Find where the given text appears and provide that cell's center as [x, y] coordinate. 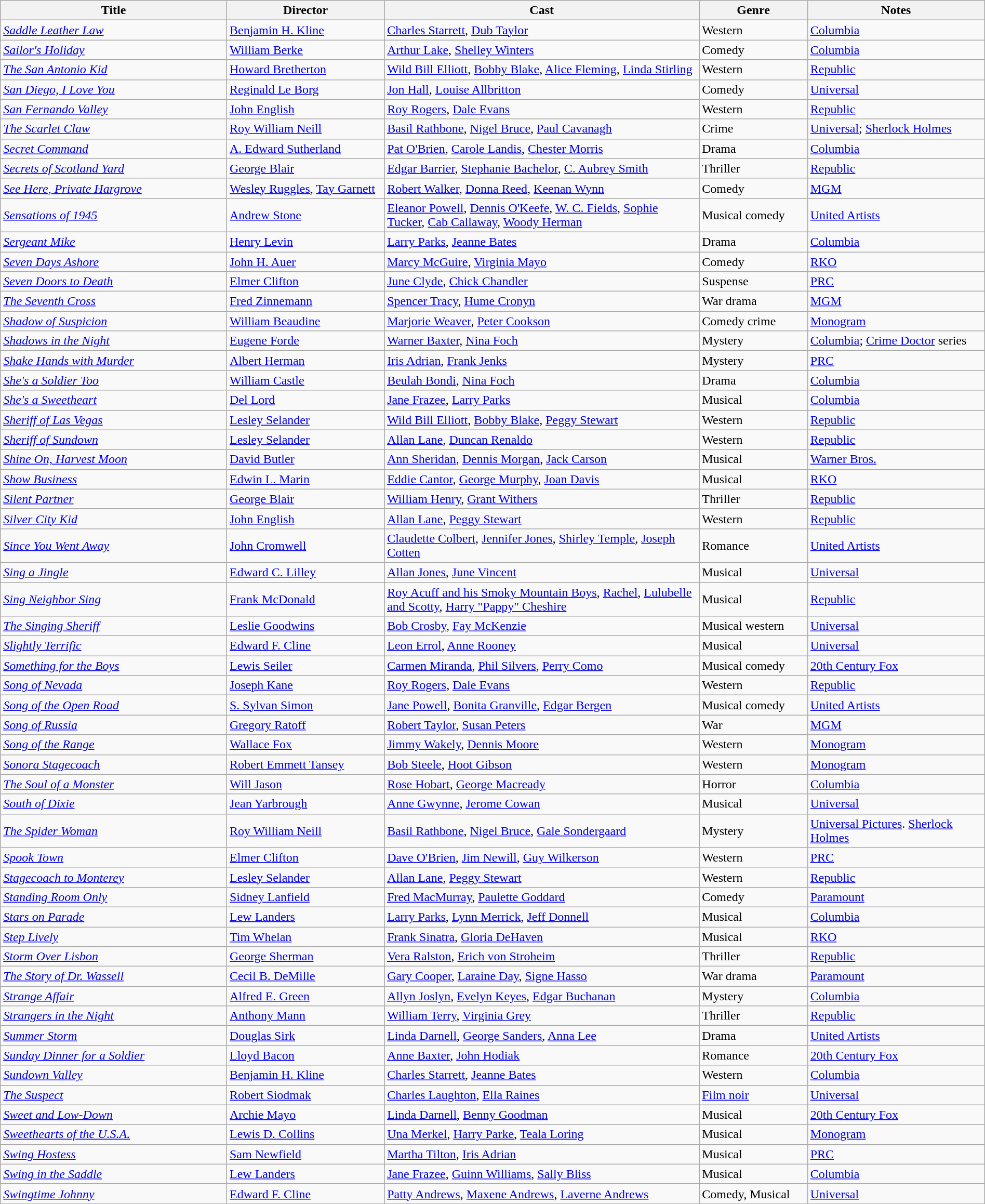
Jane Frazee, Guinn Williams, Sally Bliss [542, 1174]
Spencer Tracy, Hume Cronyn [542, 301]
The Spider Woman [114, 830]
Cast [542, 10]
Jimmy Wakely, Dennis Moore [542, 745]
Lloyd Bacon [305, 1055]
Edgar Barrier, Stephanie Bachelor, C. Aubrey Smith [542, 168]
Eddie Cantor, George Murphy, Joan Davis [542, 479]
Suspense [753, 282]
Jane Powell, Bonita Granville, Edgar Bergen [542, 705]
Anne Baxter, John Hodiak [542, 1055]
Universal Pictures. Sherlock Holmes [896, 830]
Frank Sinatra, Gloria DeHaven [542, 937]
John H. Auer [305, 261]
Iris Adrian, Frank Jenks [542, 361]
Storm Over Lisbon [114, 957]
The Singing Sheriff [114, 626]
Edward C. Lilley [305, 572]
Shadow of Suspicion [114, 321]
Strangers in the Night [114, 1016]
Eugene Forde [305, 341]
Fred Zinnemann [305, 301]
Shine On, Harvest Moon [114, 459]
Douglas Sirk [305, 1036]
Marjorie Weaver, Peter Cookson [542, 321]
Charles Starrett, Jeanne Bates [542, 1075]
Notes [896, 10]
Robert Siodmak [305, 1095]
S. Sylvan Simon [305, 705]
Shadows in the Night [114, 341]
William Berke [305, 50]
Secrets of Scotland Yard [114, 168]
Sonora Stagecoach [114, 764]
Claudette Colbert, Jennifer Jones, Shirley Temple, Joseph Cotten [542, 546]
Wallace Fox [305, 745]
The Seventh Cross [114, 301]
Patty Andrews, Maxene Andrews, Laverne Andrews [542, 1194]
William Terry, Virginia Grey [542, 1016]
Wild Bill Elliott, Bobby Blake, Peggy Stewart [542, 420]
Title [114, 10]
Marcy McGuire, Virginia Mayo [542, 261]
The San Antonio Kid [114, 70]
Horror [753, 784]
Robert Walker, Donna Reed, Keenan Wynn [542, 188]
Sundown Valley [114, 1075]
Anne Gwynne, Jerome Cowan [542, 804]
Will Jason [305, 784]
Comedy crime [753, 321]
Bob Steele, Hoot Gibson [542, 764]
George Sherman [305, 957]
The Soul of a Monster [114, 784]
Crime [753, 129]
Song of the Open Road [114, 705]
The Story of Dr. Wassell [114, 976]
Wild Bill Elliott, Bobby Blake, Alice Fleming, Linda Stirling [542, 70]
Del Lord [305, 400]
She's a Sweetheart [114, 400]
Film noir [753, 1095]
Something for the Boys [114, 666]
Shake Hands with Murder [114, 361]
Robert Emmett Tansey [305, 764]
Frank McDonald [305, 599]
Silver City Kid [114, 519]
Reginald Le Borg [305, 89]
Una Merkel, Harry Parke, Teala Loring [542, 1134]
Carmen Miranda, Phil Silvers, Perry Como [542, 666]
Saddle Leather Law [114, 30]
Rose Hobart, George Macready [542, 784]
Jon Hall, Louise Allbritton [542, 89]
Larry Parks, Lynn Merrick, Jeff Donnell [542, 917]
Gary Cooper, Laraine Day, Signe Hasso [542, 976]
Archie Mayo [305, 1115]
Summer Storm [114, 1036]
Step Lively [114, 937]
Comedy, Musical [753, 1194]
Stars on Parade [114, 917]
William Beaudine [305, 321]
Leslie Goodwins [305, 626]
Tim Whelan [305, 937]
Allyn Joslyn, Evelyn Keyes, Edgar Buchanan [542, 996]
She's a Soldier Too [114, 380]
Vera Ralston, Erich von Stroheim [542, 957]
Secret Command [114, 149]
The Scarlet Claw [114, 129]
Universal; Sherlock Holmes [896, 129]
Charles Starrett, Dub Taylor [542, 30]
Strange Affair [114, 996]
Spook Town [114, 857]
Allan Lane, Duncan Renaldo [542, 440]
Wesley Ruggles, Tay Garnett [305, 188]
Swing in the Saddle [114, 1174]
Lewis Seiler [305, 666]
Warner Bros. [896, 459]
Swingtime Johnny [114, 1194]
Cecil B. DeMille [305, 976]
Anthony Mann [305, 1016]
Joseph Kane [305, 685]
Dave O'Brien, Jim Newill, Guy Wilkerson [542, 857]
Sheriff of Las Vegas [114, 420]
Silent Partner [114, 499]
Beulah Bondi, Nina Foch [542, 380]
San Fernando Valley [114, 109]
Eleanor Powell, Dennis O'Keefe, W. C. Fields, Sophie Tucker, Cab Callaway, Woody Herman [542, 215]
Sidney Lanfield [305, 897]
Sailor's Holiday [114, 50]
Linda Darnell, Benny Goodman [542, 1115]
South of Dixie [114, 804]
Larry Parks, Jeanne Bates [542, 242]
Howard Bretherton [305, 70]
Columbia; Crime Doctor series [896, 341]
Standing Room Only [114, 897]
Since You Went Away [114, 546]
The Suspect [114, 1095]
Andrew Stone [305, 215]
Swing Hostess [114, 1154]
Linda Darnell, George Sanders, Anna Lee [542, 1036]
Allan Jones, June Vincent [542, 572]
Seven Days Ashore [114, 261]
Leon Errol, Anne Rooney [542, 646]
See Here, Private Hargrove [114, 188]
Song of Nevada [114, 685]
Lewis D. Collins [305, 1134]
Show Business [114, 479]
William Henry, Grant Withers [542, 499]
June Clyde, Chick Chandler [542, 282]
Sweethearts of the U.S.A. [114, 1134]
Gregory Ratoff [305, 725]
Edwin L. Marin [305, 479]
San Diego, I Love You [114, 89]
Sensations of 1945 [114, 215]
Albert Herman [305, 361]
Ann Sheridan, Dennis Morgan, Jack Carson [542, 459]
Fred MacMurray, Paulette Goddard [542, 897]
Sam Newfield [305, 1154]
Jane Frazee, Larry Parks [542, 400]
Seven Doors to Death [114, 282]
John Cromwell [305, 546]
Arthur Lake, Shelley Winters [542, 50]
Slightly Terrific [114, 646]
Stagecoach to Monterey [114, 877]
Basil Rathbone, Nigel Bruce, Paul Cavanagh [542, 129]
Sunday Dinner for a Soldier [114, 1055]
Sweet and Low-Down [114, 1115]
Henry Levin [305, 242]
Song of the Range [114, 745]
Director [305, 10]
Basil Rathbone, Nigel Bruce, Gale Sondergaard [542, 830]
Sergeant Mike [114, 242]
Warner Baxter, Nina Foch [542, 341]
Charles Laughton, Ella Raines [542, 1095]
Jean Yarbrough [305, 804]
Genre [753, 10]
Pat O'Brien, Carole Landis, Chester Morris [542, 149]
War [753, 725]
David Butler [305, 459]
Bob Crosby, Fay McKenzie [542, 626]
Roy Acuff and his Smoky Mountain Boys, Rachel, Lulubelle and Scotty, Harry "Pappy" Cheshire [542, 599]
Robert Taylor, Susan Peters [542, 725]
William Castle [305, 380]
Alfred E. Green [305, 996]
Martha Tilton, Iris Adrian [542, 1154]
Sing Neighbor Sing [114, 599]
A. Edward Sutherland [305, 149]
Song of Russia [114, 725]
Musical western [753, 626]
Sheriff of Sundown [114, 440]
Sing a Jingle [114, 572]
